For the text-containing cell, return its midpoint in [X, Y] coordinate format. 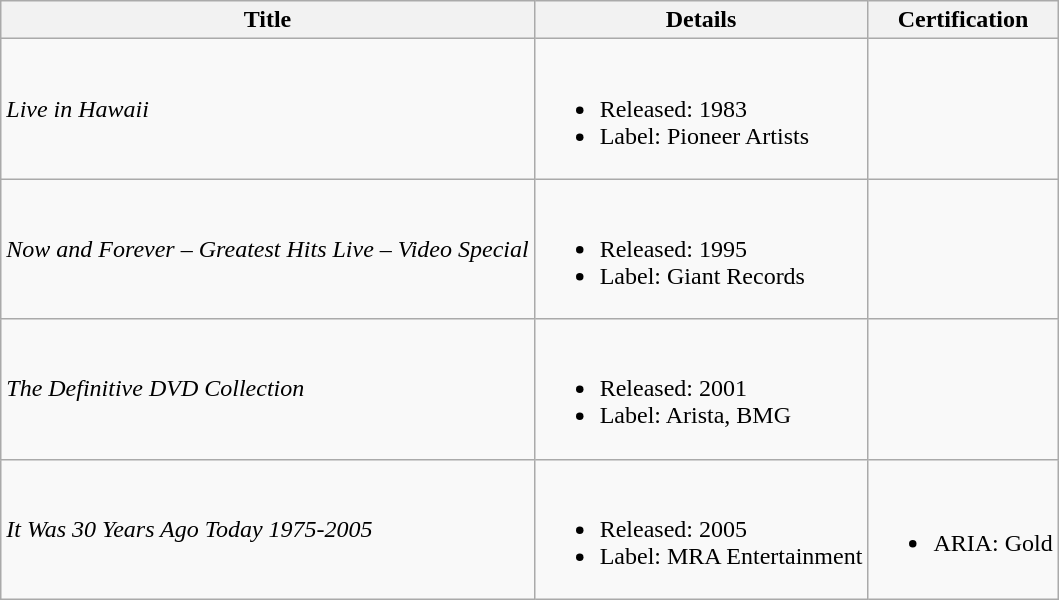
Certification [963, 20]
Live in Hawaii [268, 109]
Released: 1983Label: Pioneer Artists [701, 109]
Released: 1995Label: Giant Records [701, 249]
The Definitive DVD Collection [268, 389]
Title [268, 20]
Released: 2005Label: MRA Entertainment [701, 529]
ARIA: Gold [963, 529]
Details [701, 20]
Now and Forever – Greatest Hits Live – Video Special [268, 249]
It Was 30 Years Ago Today 1975-2005 [268, 529]
Released: 2001Label: Arista, BMG [701, 389]
